From the cell containing the given text, extract its center point as (X, Y) coordinate. 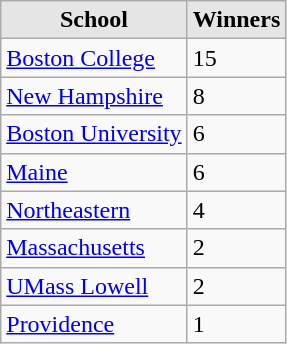
UMass Lowell (94, 286)
Boston University (94, 134)
School (94, 20)
Providence (94, 324)
Massachusetts (94, 248)
Maine (94, 172)
Winners (236, 20)
8 (236, 96)
New Hampshire (94, 96)
Northeastern (94, 210)
Boston College (94, 58)
15 (236, 58)
1 (236, 324)
4 (236, 210)
